For the text-containing cell, return its midpoint in (X, Y) coordinate format. 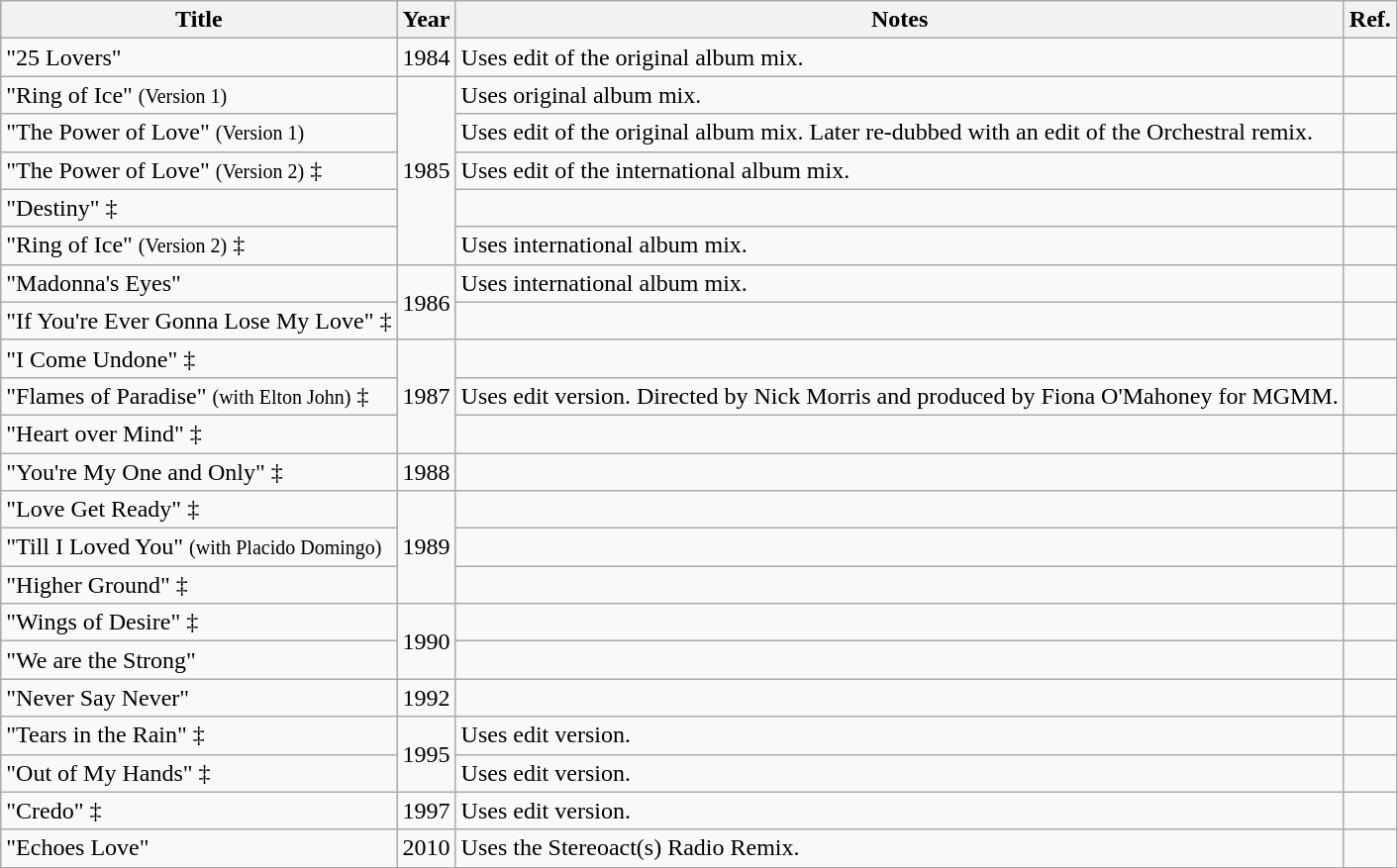
Notes (899, 20)
1990 (426, 641)
Uses edit version. Directed by Nick Morris and produced by Fiona O'Mahoney for MGMM. (899, 396)
"Echoes Love" (199, 848)
"25 Lovers" (199, 57)
"We are the Strong" (199, 660)
"Ring of Ice" (Version 2) ‡ (199, 245)
1992 (426, 698)
Uses edit of the international album mix. (899, 170)
"Wings of Desire" ‡ (199, 623)
"Madonna's Eyes" (199, 283)
1987 (426, 396)
2010 (426, 848)
"Credo" ‡ (199, 811)
"Never Say Never" (199, 698)
"The Power of Love" (Version 2) ‡ (199, 170)
1995 (426, 754)
"Destiny" ‡ (199, 208)
"The Power of Love" (Version 1) (199, 133)
1988 (426, 472)
"If You're Ever Gonna Lose My Love" ‡ (199, 321)
"Out of My Hands" ‡ (199, 773)
"Flames of Paradise" (with Elton John) ‡ (199, 396)
"Till I Loved You" (with Placido Domingo) (199, 547)
1997 (426, 811)
1984 (426, 57)
"Tears in the Rain" ‡ (199, 735)
1989 (426, 547)
"Ring of Ice" (Version 1) (199, 95)
"Love Get Ready" ‡ (199, 510)
1985 (426, 170)
Uses edit of the original album mix. (899, 57)
Year (426, 20)
Uses original album mix. (899, 95)
Uses the Stereoact(s) Radio Remix. (899, 848)
1986 (426, 302)
"You're My One and Only" ‡ (199, 472)
"Heart over Mind" ‡ (199, 434)
"Higher Ground" ‡ (199, 585)
Uses edit of the original album mix. Later re-dubbed with an edit of the Orchestral remix. (899, 133)
"I Come Undone" ‡ (199, 358)
Ref. (1370, 20)
Title (199, 20)
